Pinpoint the cell where the given text exists, returning its [x, y] midpoint coordinate. 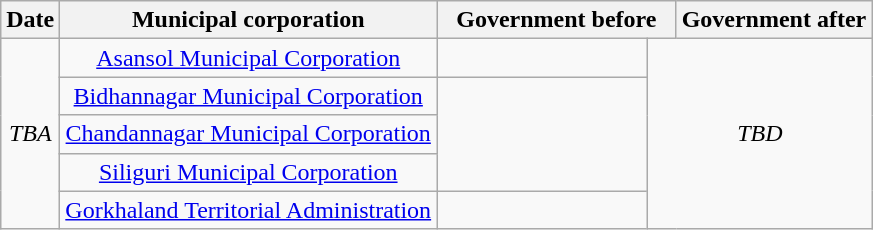
Chandannagar Municipal Corporation [248, 134]
TBD [760, 134]
Date [30, 20]
TBA [30, 134]
Siliguri Municipal Corporation [248, 172]
Government after [774, 20]
Gorkhaland Territorial Administration [248, 210]
Government before [556, 20]
Municipal corporation [248, 20]
Asansol Municipal Corporation [248, 58]
Bidhannagar Municipal Corporation [248, 96]
